Capture the cell that displays the provided text and extract its (X, Y) central coordinate. 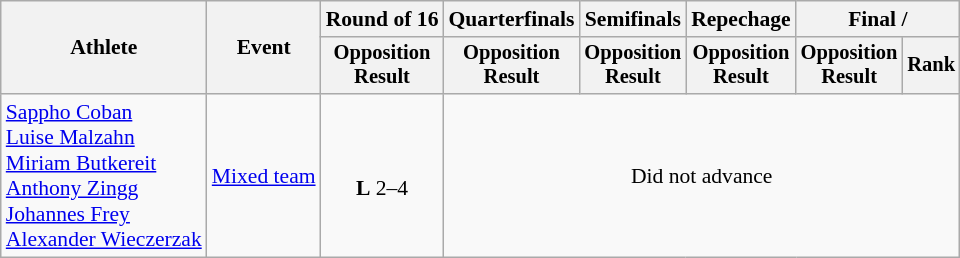
L 2–4 (382, 176)
Final / (878, 19)
Event (264, 48)
Quarterfinals (511, 19)
Did not advance (701, 176)
Semifinals (634, 19)
Mixed team (264, 176)
Round of 16 (382, 19)
Rank (931, 66)
Sappho CobanLuise MalzahnMiriam ButkereitAnthony ZinggJohannes FreyAlexander Wieczerzak (104, 176)
Athlete (104, 48)
Repechage (741, 19)
